Return [x, y] of the center of cell containing provided text 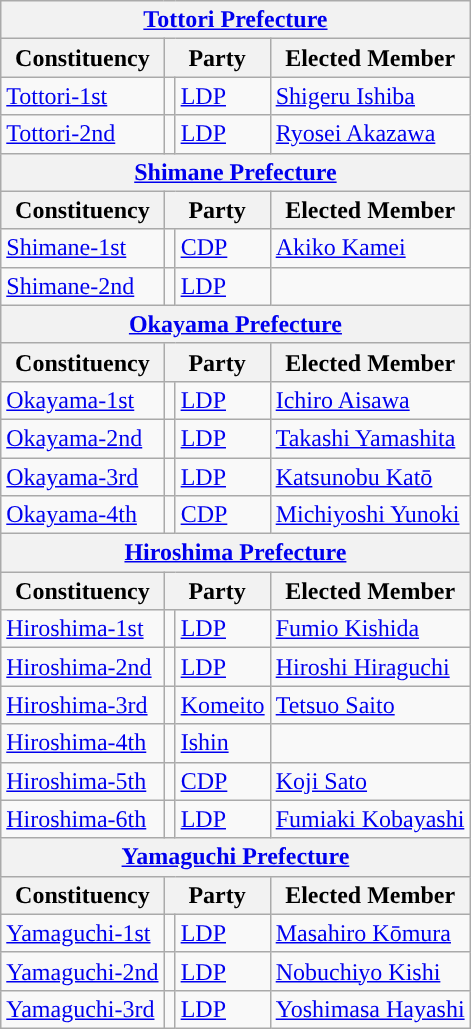
Shimane-1st [82, 248]
Yamaguchi-3rd [82, 1009]
Hiroshima-5th [82, 781]
Ryosei Akazawa [370, 134]
Okayama-2nd [82, 438]
Tottori Prefecture [236, 20]
Fumiaki Kobayashi [370, 819]
Tottori-2nd [82, 134]
Tottori-1st [82, 96]
Hiroshima-4th [82, 743]
Okayama-4th [82, 515]
Michiyoshi Yunoki [370, 515]
Hiroshima-2nd [82, 667]
Ichiro Aisawa [370, 400]
Hiroshima-1st [82, 629]
Komeito [222, 705]
Yamaguchi-1st [82, 933]
Tetsuo Saito [370, 705]
Fumio Kishida [370, 629]
Masahiro Kōmura [370, 933]
Shimane Prefecture [236, 172]
Katsunobu Katō [370, 477]
Shigeru Ishiba [370, 96]
Hiroshima-6th [82, 819]
Hiroshi Hiraguchi [370, 667]
Shimane-2nd [82, 286]
Ishin [222, 743]
Hiroshima-3rd [82, 705]
Koji Sato [370, 781]
Hiroshima Prefecture [236, 553]
Takashi Yamashita [370, 438]
Akiko Kamei [370, 248]
Okayama-3rd [82, 477]
Okayama Prefecture [236, 324]
Yamaguchi Prefecture [236, 857]
Nobuchiyo Kishi [370, 971]
Okayama-1st [82, 400]
Yamaguchi-2nd [82, 971]
Yoshimasa Hayashi [370, 1009]
